From the cell containing the given text, extract its center point as (x, y) coordinate. 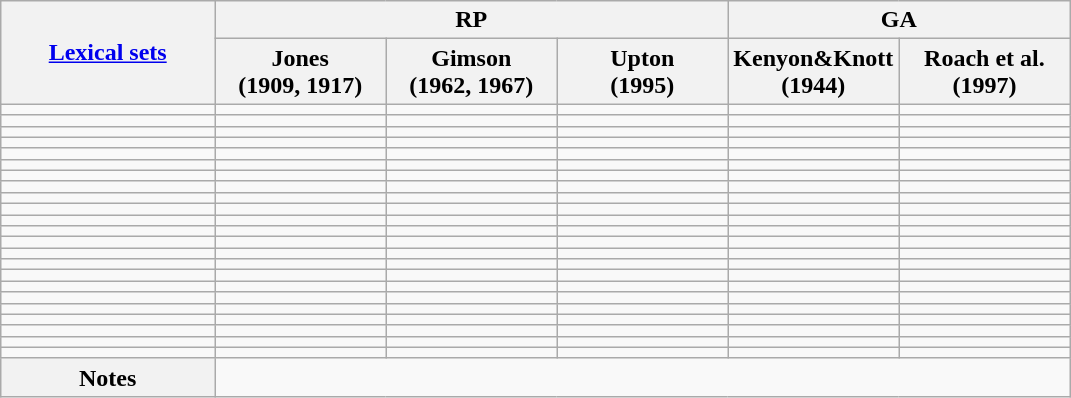
GA (899, 20)
Roach et al.(1997) (984, 72)
Lexical sets (108, 52)
Notes (108, 377)
Upton(1995) (642, 72)
Kenyon&Knott(1944) (814, 72)
RP (472, 20)
Jones(1909, 1917) (300, 72)
Gimson(1962, 1967) (472, 72)
